Find where the given text appears and provide that cell's center as [X, Y] coordinate. 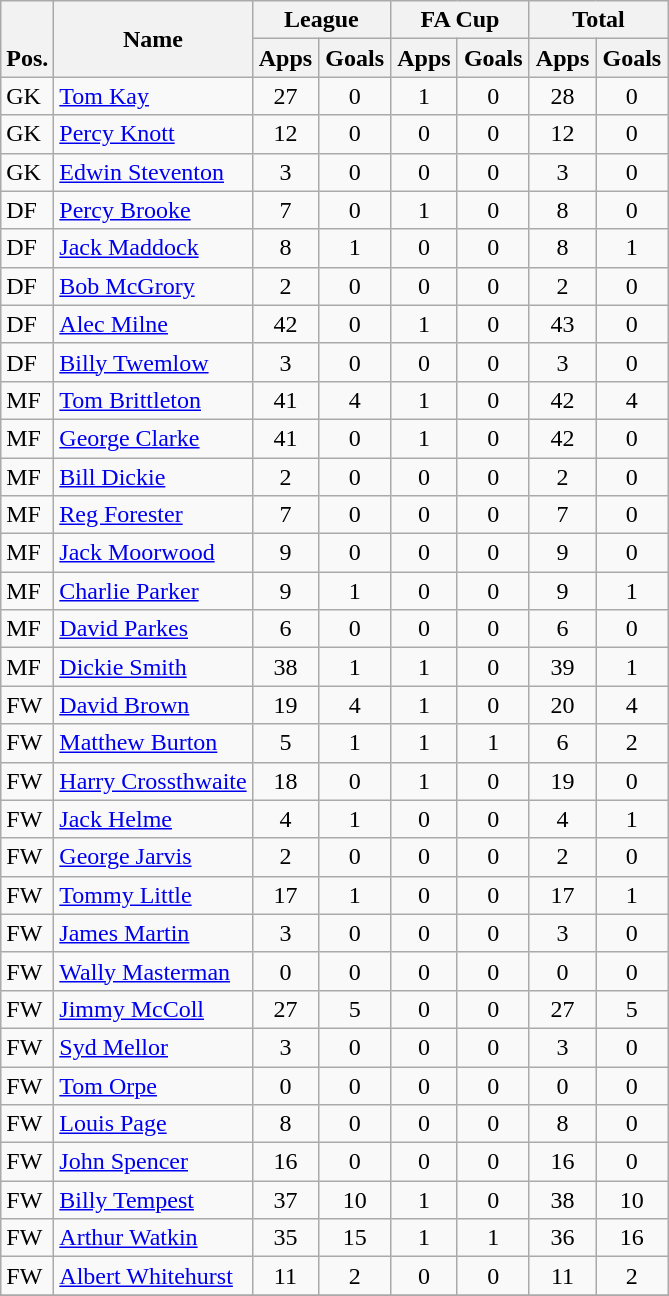
Pos. [28, 39]
Jimmy McColl [153, 1009]
George Clarke [153, 438]
Tom Orpe [153, 1085]
Jack Moorwood [153, 553]
18 [286, 781]
Percy Knott [153, 134]
Louis Page [153, 1124]
35 [286, 1238]
George Jarvis [153, 857]
Tom Brittleton [153, 400]
Harry Crossthwaite [153, 781]
Billy Twemlow [153, 362]
David Brown [153, 705]
Billy Tempest [153, 1200]
36 [562, 1238]
Dickie Smith [153, 667]
Matthew Burton [153, 743]
15 [355, 1238]
James Martin [153, 933]
Name [153, 39]
Tom Kay [153, 96]
David Parkes [153, 629]
Arthur Watkin [153, 1238]
28 [562, 96]
Reg Forester [153, 515]
39 [562, 667]
League [322, 20]
Percy Brooke [153, 210]
20 [562, 705]
John Spencer [153, 1162]
Jack Maddock [153, 248]
Bob McGrory [153, 286]
Albert Whitehurst [153, 1276]
Wally Masterman [153, 971]
Edwin Steventon [153, 172]
Total [598, 20]
FA Cup [460, 20]
Alec Milne [153, 324]
Bill Dickie [153, 477]
Tommy Little [153, 895]
Jack Helme [153, 819]
43 [562, 324]
37 [286, 1200]
Charlie Parker [153, 591]
Syd Mellor [153, 1047]
